Determine the [x, y] coordinate at the center of the cell enclosing the given text.  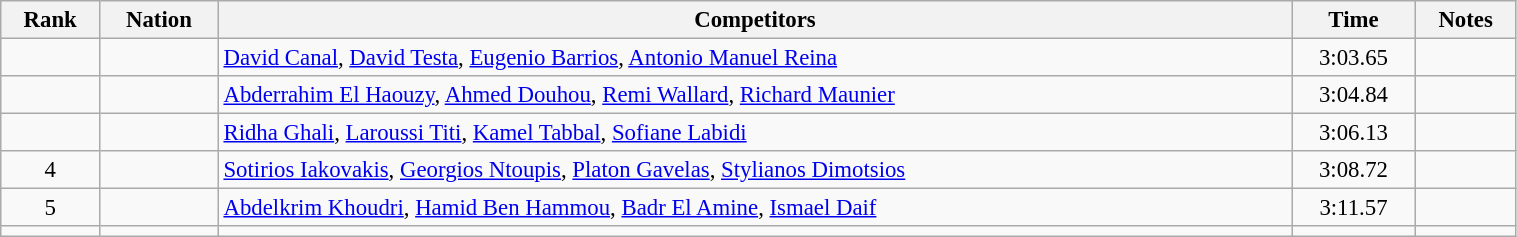
3:11.57 [1354, 208]
David Canal, David Testa, Eugenio Barrios, Antonio Manuel Reina [755, 58]
Nation [159, 20]
3:04.84 [1354, 95]
3:06.13 [1354, 133]
Ridha Ghali, Laroussi Titi, Kamel Tabbal, Sofiane Labidi [755, 133]
3:08.72 [1354, 170]
3:03.65 [1354, 58]
Abdelkrim Khoudri, Hamid Ben Hammou, Badr El Amine, Ismael Daif [755, 208]
Time [1354, 20]
Rank [50, 20]
4 [50, 170]
5 [50, 208]
Competitors [755, 20]
Abderrahim El Haouzy, Ahmed Douhou, Remi Wallard, Richard Maunier [755, 95]
Sotirios Iakovakis, Georgios Ntoupis, Platon Gavelas, Stylianos Dimotsios [755, 170]
Notes [1466, 20]
